Return the (X, Y) coordinate for the center point of the cell that contains the specified text.  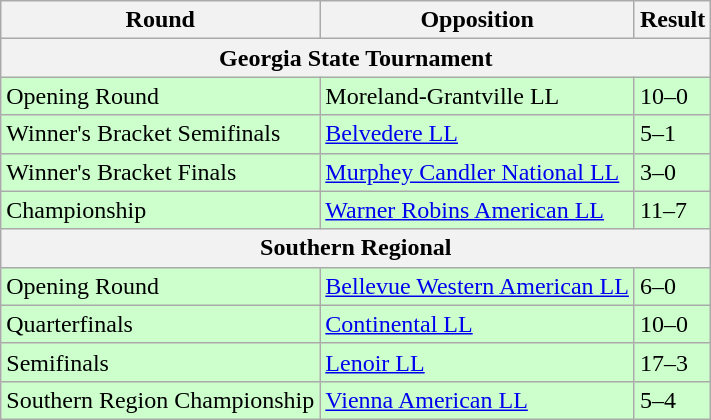
Championship (160, 210)
11–7 (672, 210)
Murphey Candler National LL (478, 172)
Vienna American LL (478, 400)
Semifinals (160, 362)
Georgia State Tournament (356, 58)
Winner's Bracket Semifinals (160, 134)
Winner's Bracket Finals (160, 172)
Bellevue Western American LL (478, 286)
5–4 (672, 400)
Lenoir LL (478, 362)
3–0 (672, 172)
Warner Robins American LL (478, 210)
Southern Regional (356, 248)
Round (160, 20)
17–3 (672, 362)
6–0 (672, 286)
Continental LL (478, 324)
Southern Region Championship (160, 400)
Quarterfinals (160, 324)
Opposition (478, 20)
Belvedere LL (478, 134)
5–1 (672, 134)
Result (672, 20)
Moreland-Grantville LL (478, 96)
